Scan for the cell matching the given text and deliver its [x, y] coordinate at center. 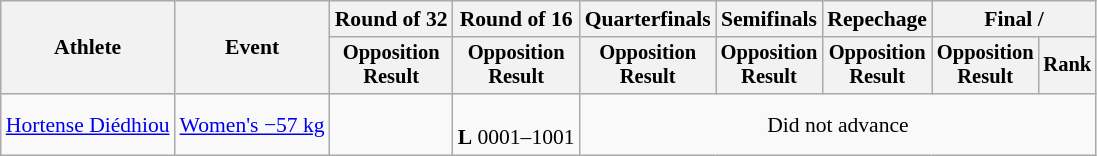
Quarterfinals [648, 19]
Final / [1014, 19]
Event [252, 48]
Round of 32 [392, 19]
Semifinals [770, 19]
Rank [1068, 66]
Repechage [877, 19]
Hortense Diédhiou [88, 124]
Athlete [88, 48]
L 0001–1001 [516, 124]
Did not advance [838, 124]
Round of 16 [516, 19]
Women's −57 kg [252, 124]
